Return the [X, Y] coordinate for the center point of the cell that contains the specified text.  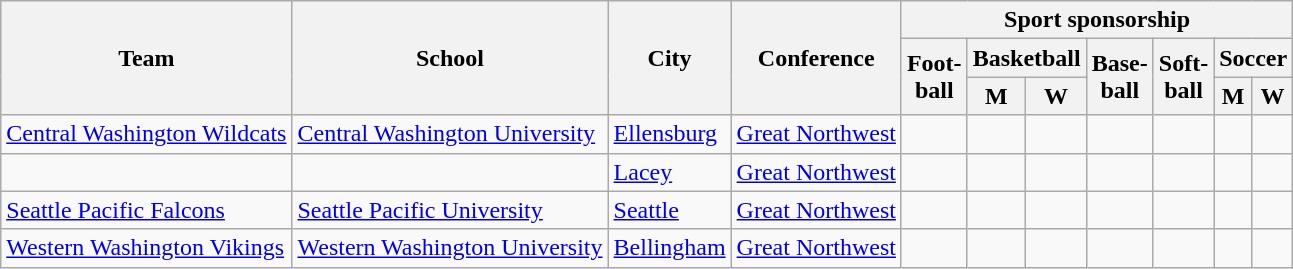
Team [146, 58]
Seattle Pacific University [450, 210]
Western Washington University [450, 248]
Sport sponsorship [1096, 20]
Basketball [1026, 58]
Central Washington University [450, 134]
School [450, 58]
Base-ball [1120, 77]
Seattle [670, 210]
Lacey [670, 172]
City [670, 58]
Ellensburg [670, 134]
Soft-ball [1183, 77]
Central Washington Wildcats [146, 134]
Seattle Pacific Falcons [146, 210]
Western Washington Vikings [146, 248]
Conference [816, 58]
Foot-ball [934, 77]
Bellingham [670, 248]
Soccer [1254, 58]
